Extract the [X, Y] coordinate from the center of the cell holding the provided text.  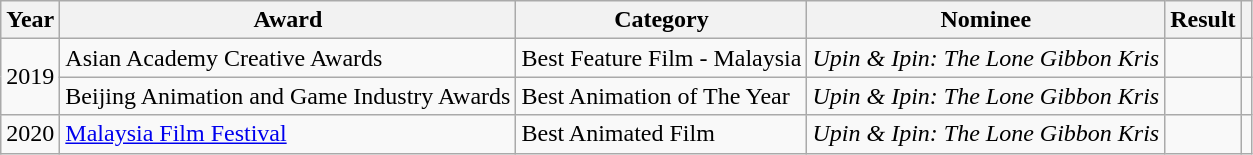
Best Animation of The Year [662, 96]
Best Animated Film [662, 134]
Beijing Animation and Game Industry Awards [288, 96]
Year [30, 20]
Category [662, 20]
Result [1203, 20]
Award [288, 20]
2019 [30, 77]
Nominee [986, 20]
Asian Academy Creative Awards [288, 58]
2020 [30, 134]
Best Feature Film - Malaysia [662, 58]
Malaysia Film Festival [288, 134]
